Search for the cell housing the specified text and yield its (X, Y) center coordinate. 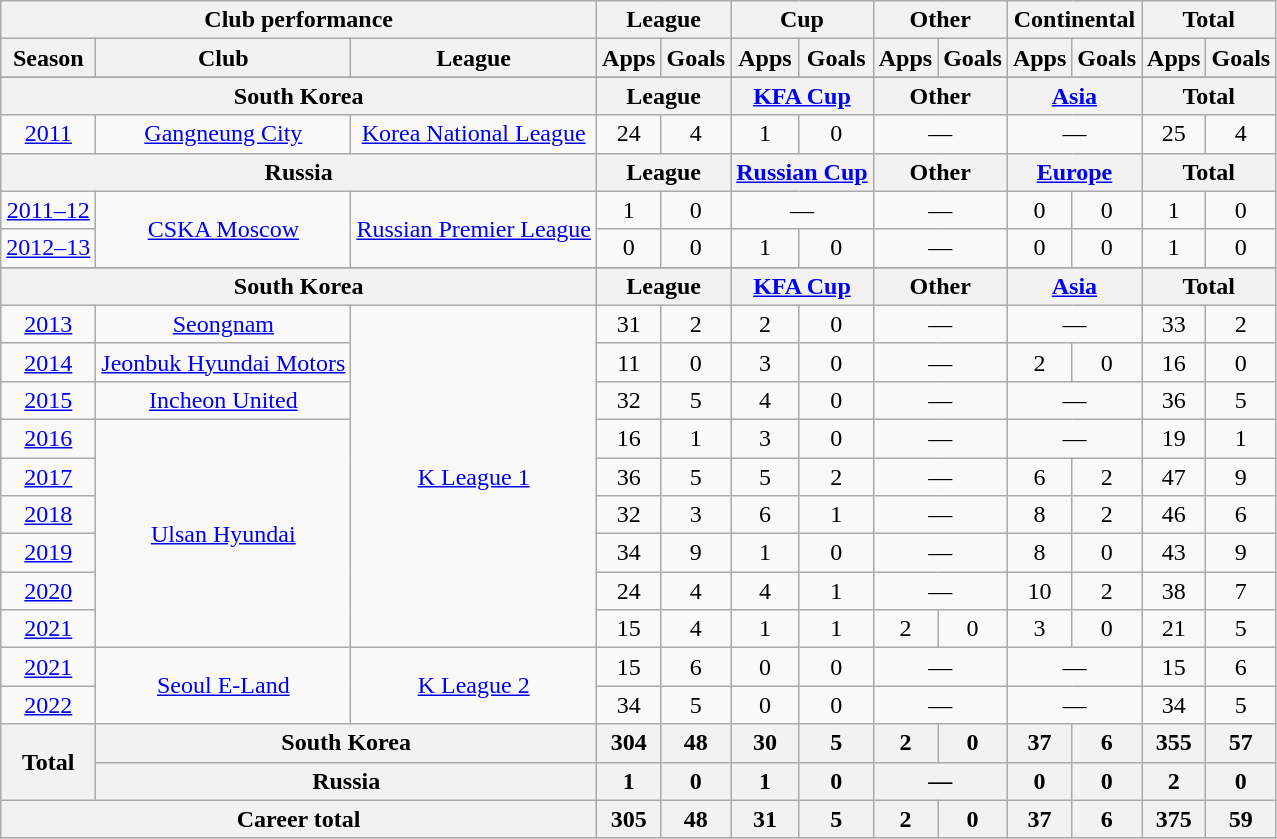
2011 (48, 134)
2015 (48, 400)
2018 (48, 515)
Russian Cup (802, 172)
Cup (802, 20)
2022 (48, 705)
375 (1174, 819)
38 (1174, 591)
K League 2 (474, 686)
25 (1174, 134)
Russian Premier League (474, 229)
305 (629, 819)
59 (1241, 819)
57 (1241, 743)
2012–13 (48, 248)
Incheon United (224, 400)
2017 (48, 477)
33 (1174, 324)
2020 (48, 591)
K League 1 (474, 476)
Ulsan Hyundai (224, 533)
11 (629, 362)
10 (1039, 591)
Jeonbuk Hyundai Motors (224, 362)
46 (1174, 515)
Seoul E-Land (224, 686)
Europe (1074, 172)
2016 (48, 438)
2014 (48, 362)
2011–12 (48, 210)
Club (224, 58)
2019 (48, 553)
Career total (299, 819)
47 (1174, 477)
Continental (1074, 20)
Korea National League (474, 134)
Seongnam (224, 324)
19 (1174, 438)
7 (1241, 591)
2013 (48, 324)
30 (765, 743)
Gangneung City (224, 134)
CSKA Moscow (224, 229)
Season (48, 58)
43 (1174, 553)
Club performance (299, 20)
355 (1174, 743)
21 (1174, 629)
304 (629, 743)
